Find where the given text appears and provide that cell's center as (X, Y) coordinate. 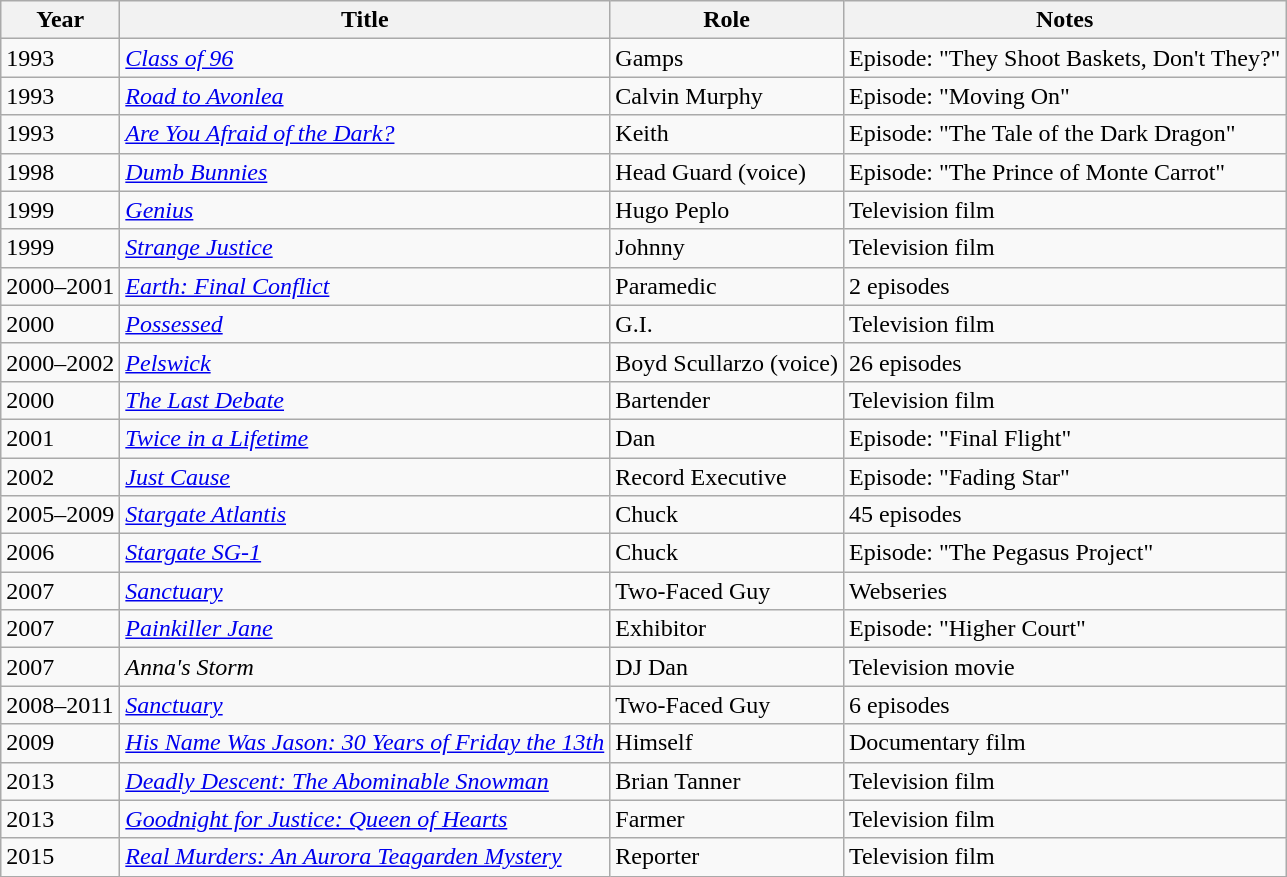
Paramedic (727, 286)
Title (365, 20)
Dumb Bunnies (365, 172)
Stargate Atlantis (365, 515)
45 episodes (1064, 515)
Hugo Peplo (727, 210)
Dan (727, 438)
6 episodes (1064, 705)
Just Cause (365, 477)
2005–2009 (60, 515)
Pelswick (365, 362)
2 episodes (1064, 286)
Himself (727, 743)
Episode: "Final Flight" (1064, 438)
Webseries (1064, 591)
Anna's Storm (365, 667)
Documentary film (1064, 743)
Goodnight for Justice: Queen of Hearts (365, 819)
Road to Avonlea (365, 96)
Painkiller Jane (365, 629)
Role (727, 20)
Brian Tanner (727, 781)
2000–2002 (60, 362)
Notes (1064, 20)
Year (60, 20)
2000–2001 (60, 286)
Keith (727, 134)
Reporter (727, 857)
Episode: "The Prince of Monte Carrot" (1064, 172)
2002 (60, 477)
Twice in a Lifetime (365, 438)
Class of 96 (365, 58)
2009 (60, 743)
His Name Was Jason: 30 Years of Friday the 13th (365, 743)
Are You Afraid of the Dark? (365, 134)
1998 (60, 172)
Earth: Final Conflict (365, 286)
Episode: "The Tale of the Dark Dragon" (1064, 134)
26 episodes (1064, 362)
Television movie (1064, 667)
Johnny (727, 248)
Genius (365, 210)
DJ Dan (727, 667)
G.I. (727, 324)
Episode: "Higher Court" (1064, 629)
Calvin Murphy (727, 96)
Episode: "Moving On" (1064, 96)
Stargate SG-1 (365, 553)
Farmer (727, 819)
2015 (60, 857)
Real Murders: An Aurora Teagarden Mystery (365, 857)
Boyd Scullarzo (voice) (727, 362)
Possessed (365, 324)
The Last Debate (365, 400)
Episode: "The Pegasus Project" (1064, 553)
2008–2011 (60, 705)
Head Guard (voice) (727, 172)
Episode: "Fading Star" (1064, 477)
Strange Justice (365, 248)
Bartender (727, 400)
Episode: "They Shoot Baskets, Don't They?" (1064, 58)
2001 (60, 438)
Deadly Descent: The Abominable Snowman (365, 781)
2006 (60, 553)
Gamps (727, 58)
Record Executive (727, 477)
Exhibitor (727, 629)
